Extract the (X, Y) coordinate from the center of the cell holding the provided text.  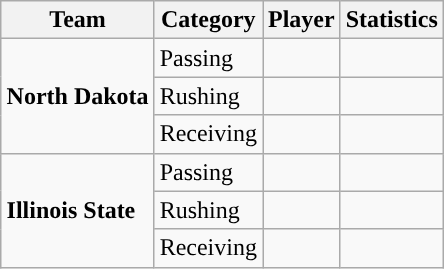
Statistics (392, 20)
Category (208, 20)
Team (78, 20)
Player (301, 20)
Illinois State (78, 210)
North Dakota (78, 96)
